Return the (X, Y) coordinate for the center point of the cell that contains the specified text.  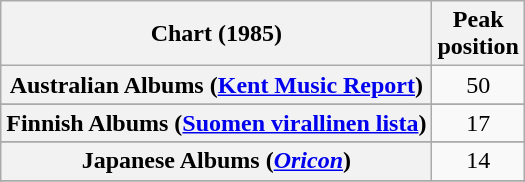
Peakposition (478, 34)
Australian Albums (Kent Music Report) (216, 85)
17 (478, 123)
Japanese Albums (Oricon) (216, 161)
14 (478, 161)
50 (478, 85)
Finnish Albums (Suomen virallinen lista) (216, 123)
Chart (1985) (216, 34)
